Scan for the cell matching the given text and deliver its (x, y) coordinate at center. 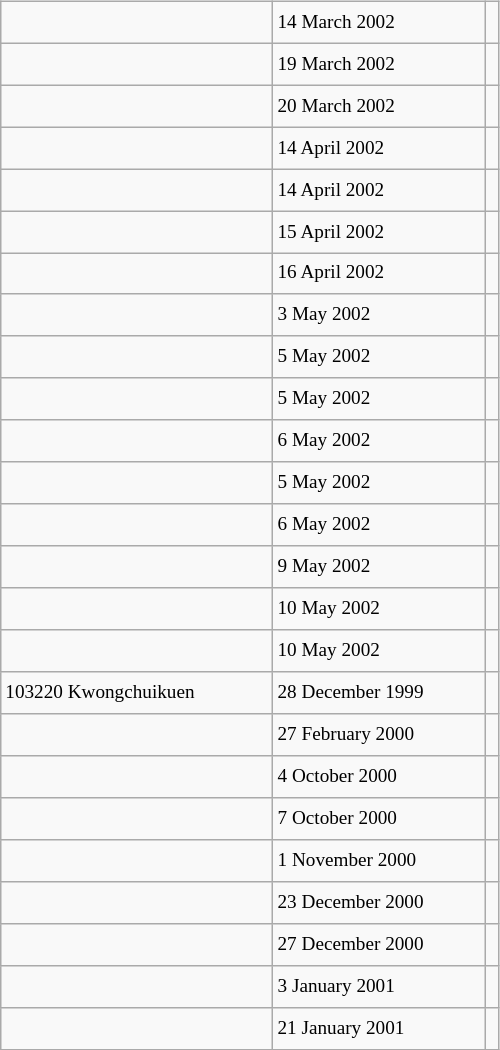
15 April 2002 (380, 232)
1 November 2000 (380, 861)
19 March 2002 (380, 64)
23 December 2000 (380, 902)
3 January 2001 (380, 986)
4 October 2000 (380, 777)
7 October 2000 (380, 819)
16 April 2002 (380, 274)
14 March 2002 (380, 22)
27 December 2000 (380, 944)
27 February 2000 (380, 735)
20 March 2002 (380, 106)
3 May 2002 (380, 315)
28 December 1999 (380, 693)
9 May 2002 (380, 567)
103220 Kwongchuikuen (137, 693)
21 January 2001 (380, 1028)
